Search for the cell housing the specified text and yield its [X, Y] center coordinate. 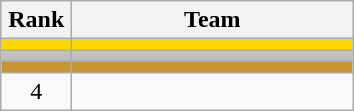
Rank [36, 20]
4 [36, 91]
Team [212, 20]
